For the text-containing cell, return its midpoint in (x, y) coordinate format. 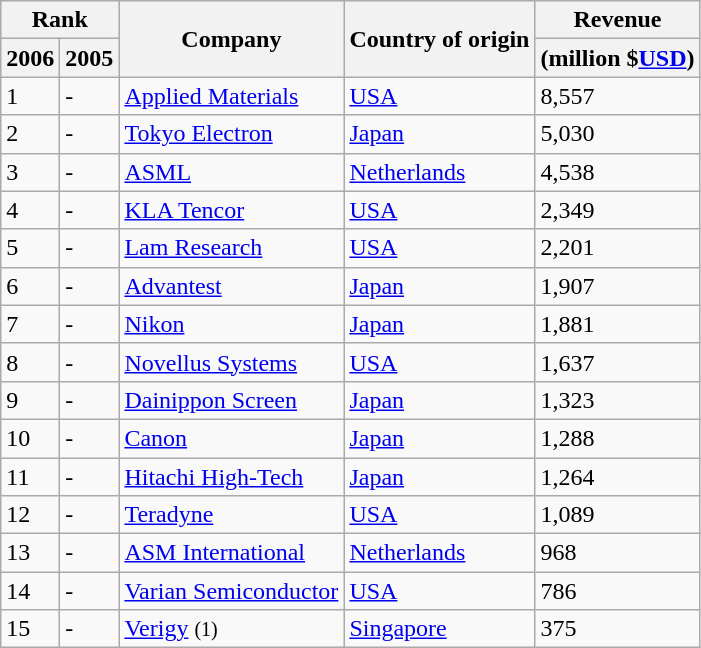
1,089 (618, 515)
Rank (60, 20)
1,907 (618, 286)
ASML (232, 172)
4,538 (618, 172)
2 (30, 134)
Dainippon Screen (232, 400)
Nikon (232, 324)
7 (30, 324)
13 (30, 553)
14 (30, 591)
ASM International (232, 553)
Verigy (1) (232, 629)
6 (30, 286)
Revenue (618, 20)
786 (618, 591)
1,637 (618, 362)
1,323 (618, 400)
1,288 (618, 438)
Novellus Systems (232, 362)
(million $USD) (618, 58)
Applied Materials (232, 96)
4 (30, 210)
Teradyne (232, 515)
15 (30, 629)
8 (30, 362)
2006 (30, 58)
968 (618, 553)
375 (618, 629)
Singapore (440, 629)
2005 (90, 58)
Varian Semiconductor (232, 591)
12 (30, 515)
Tokyo Electron (232, 134)
Lam Research (232, 248)
3 (30, 172)
1,881 (618, 324)
5 (30, 248)
8,557 (618, 96)
Hitachi High-Tech (232, 477)
11 (30, 477)
Company (232, 39)
Canon (232, 438)
5,030 (618, 134)
9 (30, 400)
2,349 (618, 210)
10 (30, 438)
1,264 (618, 477)
1 (30, 96)
KLA Tencor (232, 210)
2,201 (618, 248)
Advantest (232, 286)
Country of origin (440, 39)
